Detect which cell encompasses the target text, then output its [X, Y] center coordinate. 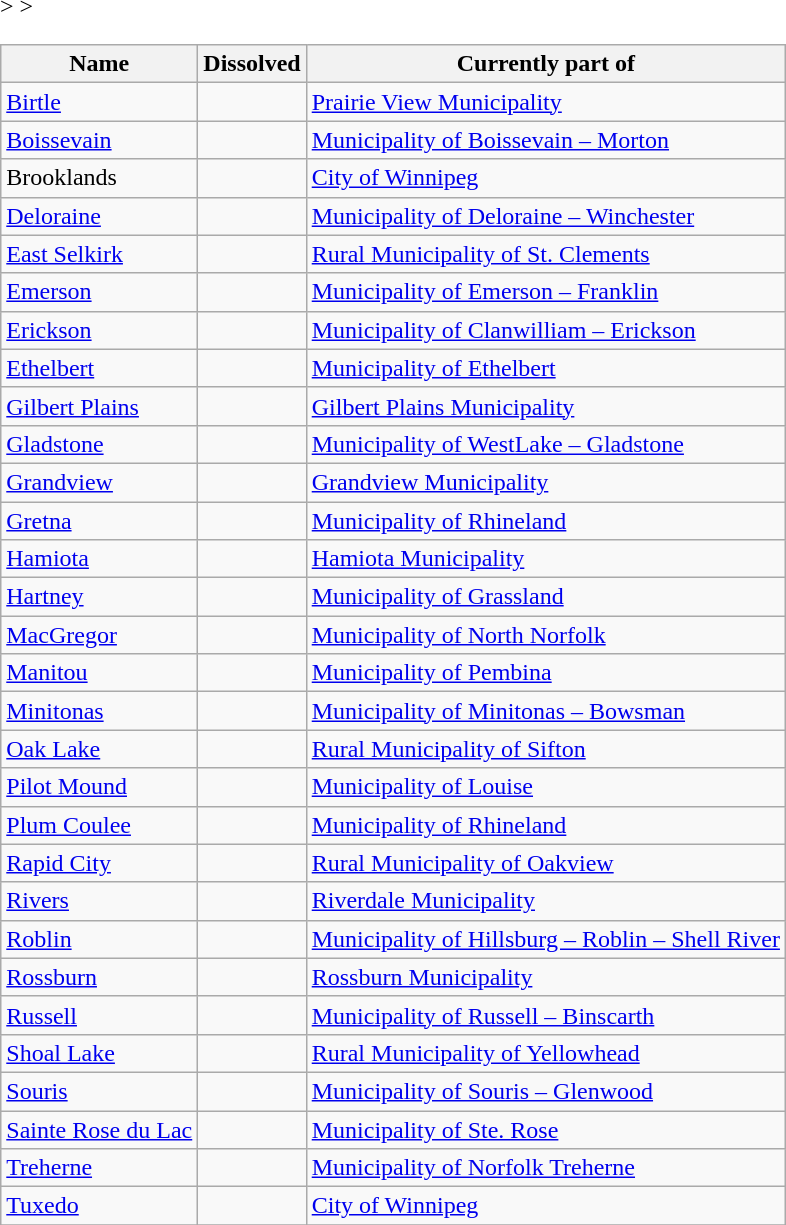
Pilot Mound [100, 787]
Grandview [100, 482]
Prairie View Municipality [546, 102]
Birtle [100, 102]
Hamiota [100, 559]
Shoal Lake [100, 1053]
Municipality of Souris – Glenwood [546, 1091]
Gladstone [100, 444]
Grandview Municipality [546, 482]
Municipality of Russell – Binscarth [546, 1015]
Roblin [100, 939]
Municipality of Minitonas – Bowsman [546, 711]
Souris [100, 1091]
Municipality of WestLake – Gladstone [546, 444]
Rural Municipality of Oakview [546, 863]
Gilbert Plains [100, 406]
Russell [100, 1015]
Gilbert Plains Municipality [546, 406]
Municipality of Ethelbert [546, 368]
Manitou [100, 673]
Boissevain [100, 140]
East Selkirk [100, 254]
Municipality of Deloraine – Winchester [546, 216]
Riverdale Municipality [546, 901]
Municipality of Emerson – Franklin [546, 292]
Ethelbert [100, 368]
Hartney [100, 597]
Municipality of Clanwilliam – Erickson [546, 330]
Rural Municipality of St. Clements [546, 254]
Municipality of Pembina [546, 673]
Oak Lake [100, 749]
Municipality of North Norfolk [546, 635]
Rural Municipality of Sifton [546, 749]
Erickson [100, 330]
Municipality of Boissevain – Morton [546, 140]
Currently part of [546, 64]
MacGregor [100, 635]
Minitonas [100, 711]
Name [100, 64]
Sainte Rose du Lac [100, 1129]
Hamiota Municipality [546, 559]
Municipality of Ste. Rose [546, 1129]
Dissolved [252, 64]
Deloraine [100, 216]
Rivers [100, 901]
Municipality of Louise [546, 787]
Emerson [100, 292]
Rossburn Municipality [546, 977]
Treherne [100, 1168]
Brooklands [100, 178]
Municipality of Norfolk Treherne [546, 1168]
Rapid City [100, 863]
Tuxedo [100, 1206]
Gretna [100, 521]
Municipality of Grassland [546, 597]
Plum Coulee [100, 825]
Municipality of Hillsburg – Roblin – Shell River [546, 939]
Rossburn [100, 977]
Rural Municipality of Yellowhead [546, 1053]
